Capture the cell that displays the provided text and extract its [X, Y] central coordinate. 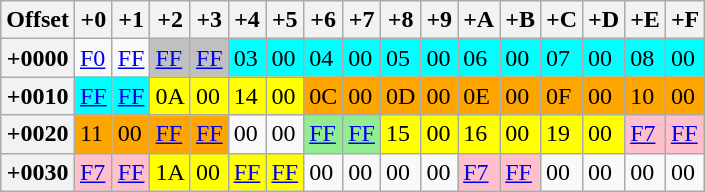
+D [604, 20]
0C [324, 96]
+1 [131, 20]
+0030 [38, 172]
0A [170, 96]
F0 [93, 58]
07 [561, 58]
+B [520, 20]
+0010 [38, 96]
+F [684, 20]
+9 [440, 20]
16 [479, 134]
08 [646, 58]
04 [324, 58]
10 [646, 96]
+6 [324, 20]
1A [170, 172]
+8 [400, 20]
+0020 [38, 134]
+7 [362, 20]
+0000 [38, 58]
03 [247, 58]
+A [479, 20]
05 [400, 58]
+0 [93, 20]
15 [400, 134]
+3 [209, 20]
19 [561, 134]
+4 [247, 20]
Offset [38, 20]
+5 [285, 20]
+E [646, 20]
+2 [170, 20]
0D [400, 96]
11 [93, 134]
06 [479, 58]
0F [561, 96]
+C [561, 20]
0E [479, 96]
14 [247, 96]
